Search for the cell housing the specified text and yield its [X, Y] center coordinate. 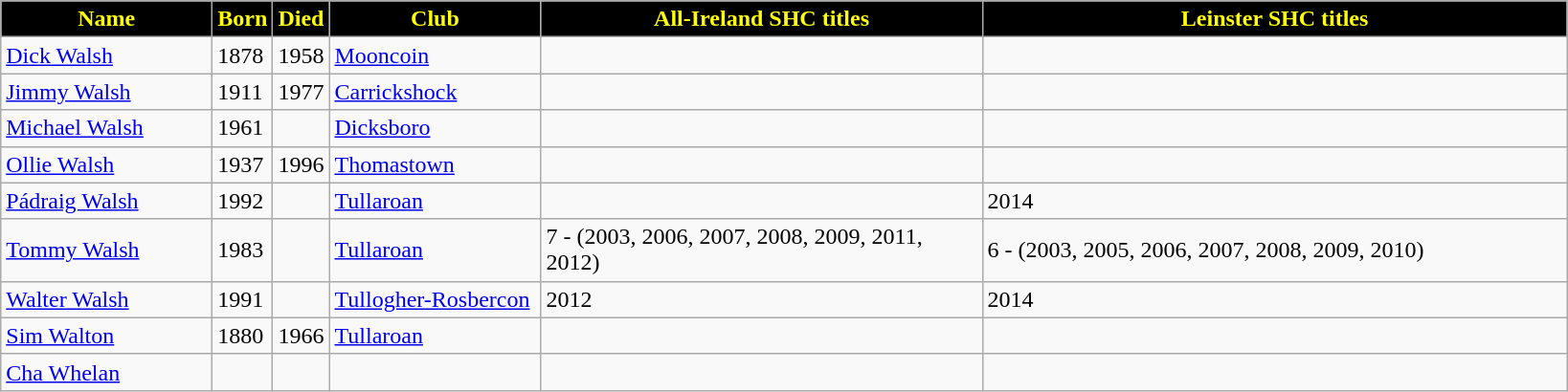
1878 [243, 55]
Name [107, 19]
Mooncoin [435, 55]
2012 [762, 299]
Jimmy Walsh [107, 92]
1991 [243, 299]
Cha Whelan [107, 372]
Walter Walsh [107, 299]
Tommy Walsh [107, 250]
Leinster SHC titles [1275, 19]
Pádraig Walsh [107, 201]
Thomastown [435, 164]
1911 [243, 92]
1966 [301, 336]
1983 [243, 250]
1937 [243, 164]
Ollie Walsh [107, 164]
1880 [243, 336]
Born [243, 19]
Died [301, 19]
Dick Walsh [107, 55]
Michael Walsh [107, 128]
Sim Walton [107, 336]
6 - (2003, 2005, 2006, 2007, 2008, 2009, 2010) [1275, 250]
Carrickshock [435, 92]
7 - (2003, 2006, 2007, 2008, 2009, 2011, 2012) [762, 250]
Club [435, 19]
1996 [301, 164]
1977 [301, 92]
1992 [243, 201]
Dicksboro [435, 128]
Tullogher-Rosbercon [435, 299]
1961 [243, 128]
All-Ireland SHC titles [762, 19]
1958 [301, 55]
